For the text-containing cell, return its midpoint in (x, y) coordinate format. 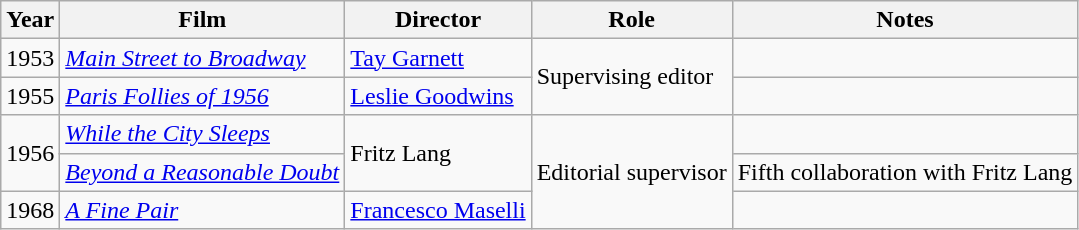
Leslie Goodwins (438, 96)
1956 (30, 153)
Paris Follies of 1956 (202, 96)
Beyond a Reasonable Doubt (202, 172)
While the City Sleeps (202, 134)
Director (438, 20)
Fritz Lang (438, 153)
Role (632, 20)
Main Street to Broadway (202, 58)
Film (202, 20)
Tay Garnett (438, 58)
Notes (905, 20)
Year (30, 20)
A Fine Pair (202, 210)
1953 (30, 58)
1968 (30, 210)
Supervising editor (632, 77)
Francesco Maselli (438, 210)
1955 (30, 96)
Editorial supervisor (632, 172)
Fifth collaboration with Fritz Lang (905, 172)
